Return the (x, y) coordinate for the center point of the cell that contains the specified text.  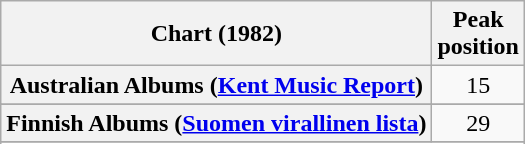
Peakposition (478, 34)
Chart (1982) (216, 34)
15 (478, 85)
29 (478, 123)
Finnish Albums (Suomen virallinen lista) (216, 123)
Australian Albums (Kent Music Report) (216, 85)
